Locate the cell with the specified text and output its (X, Y) center coordinate. 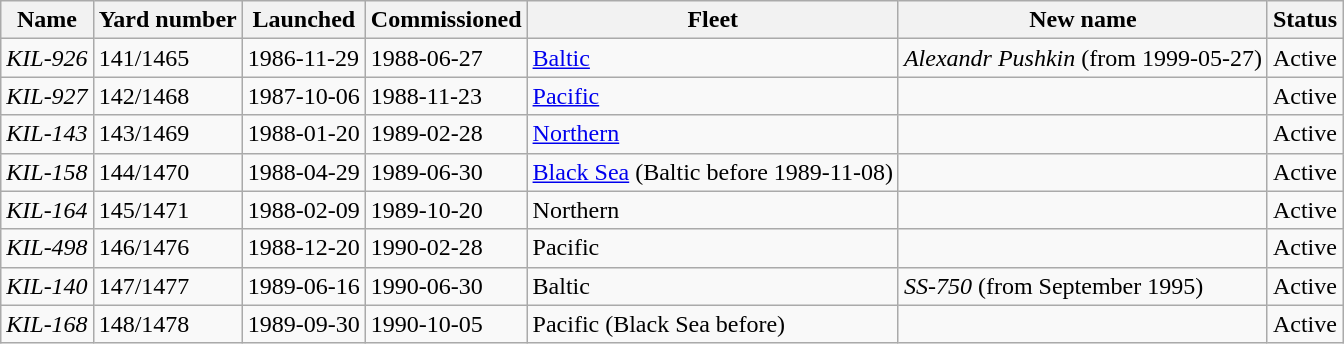
KIL-164 (47, 210)
SS-750 (from September 1995) (1082, 286)
1988-02-09 (304, 210)
1986-11-29 (304, 58)
1987-10-06 (304, 96)
Launched (304, 20)
1988-06-27 (446, 58)
KIL-926 (47, 58)
1988-04-29 (304, 172)
1989-02-28 (446, 134)
Commissioned (446, 20)
KIL-168 (47, 324)
KIL-140 (47, 286)
KIL-927 (47, 96)
1989-10-20 (446, 210)
Alexandr Pushkin (from 1999-05-27) (1082, 58)
Fleet (712, 20)
142/1468 (168, 96)
KIL-498 (47, 248)
1988-01-20 (304, 134)
147/1477 (168, 286)
146/1476 (168, 248)
1988-11-23 (446, 96)
1989-09-30 (304, 324)
144/1470 (168, 172)
KIL-158 (47, 172)
Status (1304, 20)
1988-12-20 (304, 248)
148/1478 (168, 324)
145/1471 (168, 210)
1989-06-16 (304, 286)
KIL-143 (47, 134)
1990-02-28 (446, 248)
Black Sea (Baltic before 1989-11-08) (712, 172)
143/1469 (168, 134)
141/1465 (168, 58)
1990-06-30 (446, 286)
Pacific (Black Sea before) (712, 324)
Name (47, 20)
1990-10-05 (446, 324)
1989-06-30 (446, 172)
New name (1082, 20)
Yard number (168, 20)
